Determine the [x, y] coordinate at the center of the cell enclosing the given text.  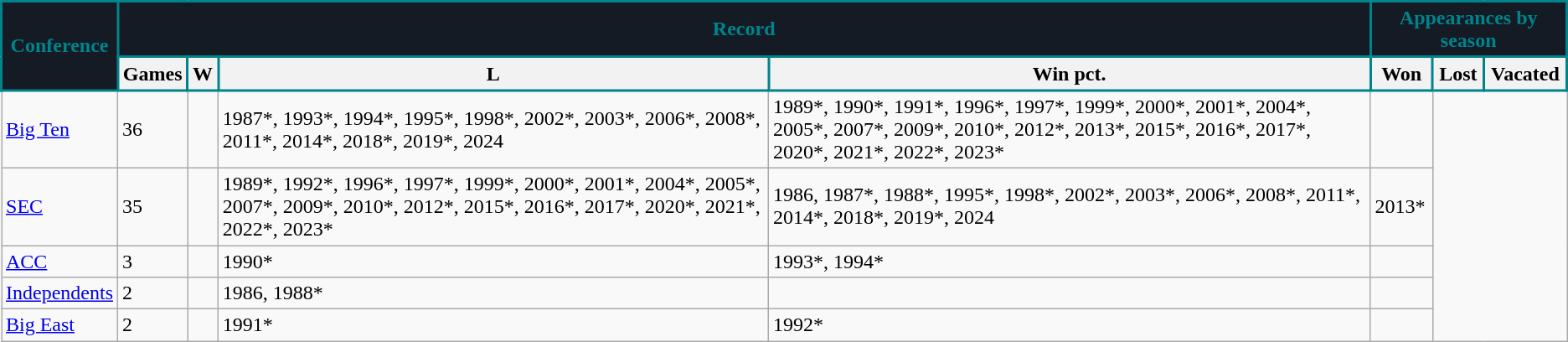
1987*, 1993*, 1994*, 1995*, 1998*, 2002*, 2003*, 2006*, 2008*, 2011*, 2014*, 2018*, 2019*, 2024 [493, 129]
Conference [60, 46]
1989*, 1992*, 1996*, 1997*, 1999*, 2000*, 2001*, 2004*, 2005*, 2007*, 2009*, 2010*, 2012*, 2015*, 2016*, 2017*, 2020*, 2021*, 2022*, 2023* [493, 206]
L [493, 74]
1992* [1069, 325]
Lost [1457, 74]
Appearances by season [1469, 30]
Record [744, 30]
Vacated [1524, 74]
SEC [60, 206]
1991* [493, 325]
3 [152, 261]
2013* [1402, 206]
35 [152, 206]
Games [152, 74]
ACC [60, 261]
1990* [493, 261]
Big Ten [60, 129]
1986, 1987*, 1988*, 1995*, 1998*, 2002*, 2003*, 2006*, 2008*, 2011*, 2014*, 2018*, 2019*, 2024 [1069, 206]
36 [152, 129]
Win pct. [1069, 74]
Won [1402, 74]
W [203, 74]
1986, 1988* [493, 293]
Independents [60, 293]
Big East [60, 325]
1993*, 1994* [1069, 261]
